Pinpoint the cell where the given text exists, returning its [x, y] midpoint coordinate. 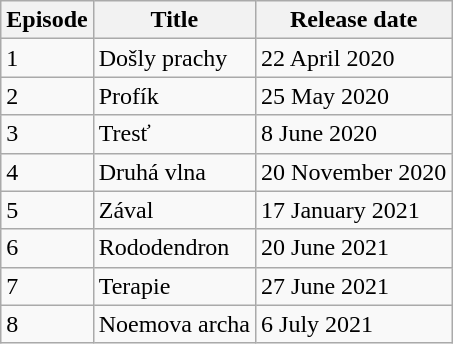
6 July 2021 [354, 324]
6 [47, 248]
3 [47, 134]
5 [47, 210]
17 January 2021 [354, 210]
Title [174, 20]
8 [47, 324]
2 [47, 96]
Episode [47, 20]
Release date [354, 20]
4 [47, 172]
20 November 2020 [354, 172]
25 May 2020 [354, 96]
Profík [174, 96]
Zával [174, 210]
Tresť [174, 134]
Druhá vlna [174, 172]
1 [47, 58]
22 April 2020 [354, 58]
20 June 2021 [354, 248]
Noemova archa [174, 324]
Terapie [174, 286]
8 June 2020 [354, 134]
Došly prachy [174, 58]
Rododendron [174, 248]
27 June 2021 [354, 286]
7 [47, 286]
